Identify which cell holds the provided text, then report its (X, Y) central coordinate. 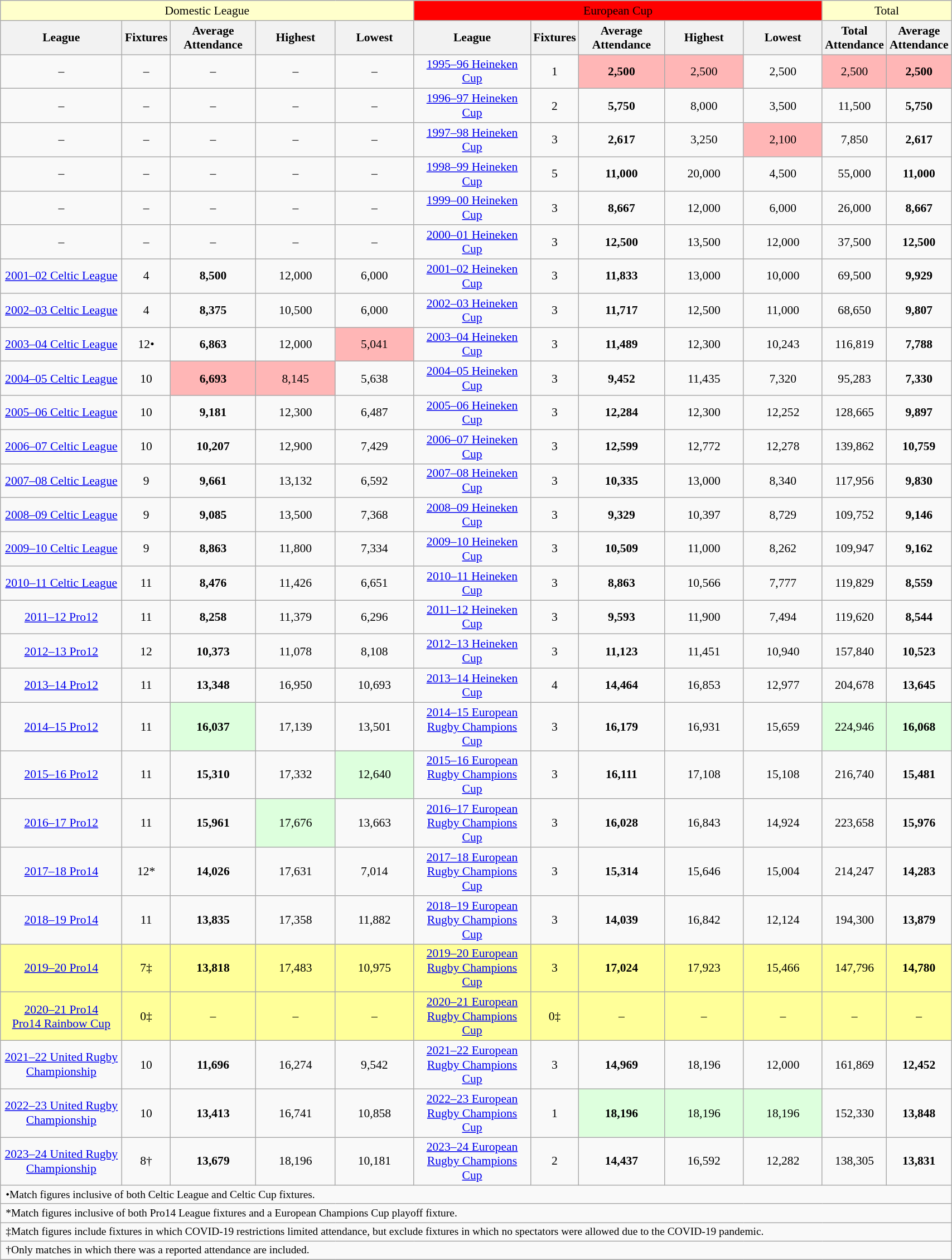
2021–22 European Rugby Champions Cup (472, 1065)
17,358 (296, 920)
2005–06 Celtic League (61, 413)
68,650 (854, 310)
15,646 (704, 871)
7,494 (783, 617)
9,807 (919, 310)
15,314 (621, 871)
15,004 (783, 871)
17,676 (296, 823)
13,818 (213, 968)
1997–98 Heineken Cup (472, 139)
14,437 (621, 1161)
2004–05 Celtic League (61, 378)
12,772 (704, 446)
2003–04 Heineken Cup (472, 345)
2008–09 Heineken Cup (472, 515)
17,332 (296, 775)
2014–15 European Rugby Champions Cup (472, 726)
European Cup (618, 11)
2016–17 Pro12 (61, 823)
10,500 (296, 310)
10,335 (621, 481)
16,843 (704, 823)
8† (146, 1161)
2012–13 Heineken Cup (472, 651)
11,900 (704, 617)
2002–03 Celtic League (61, 310)
15,659 (783, 726)
11,451 (704, 651)
13,879 (919, 920)
10,975 (375, 968)
2020–21 European Rugby Champions Cup (472, 1016)
12 (146, 651)
95,283 (854, 378)
11,435 (704, 378)
152,330 (854, 1113)
2011–12 Heineken Cup (472, 617)
16,853 (704, 685)
10,207 (213, 446)
119,829 (854, 583)
2000–01 Heineken Cup (472, 242)
10,000 (783, 277)
109,752 (854, 515)
12• (146, 345)
11,489 (621, 345)
7‡ (146, 968)
2013–14 Heineken Cup (472, 685)
Total Attendance (854, 38)
2019–20 Pro14 (61, 968)
2007–08 Heineken Cup (472, 481)
10,523 (919, 651)
8,544 (919, 617)
1996–97 Heineken Cup (472, 106)
12,640 (375, 775)
9,661 (213, 481)
13,413 (213, 1113)
2006–07 Celtic League (61, 446)
9,085 (213, 515)
Domestic League (207, 11)
13,663 (375, 823)
9,542 (375, 1065)
138,305 (854, 1161)
8,476 (213, 583)
11,800 (296, 549)
2021–22 United Rugby Championship (61, 1065)
8,375 (213, 310)
14,924 (783, 823)
6,651 (375, 583)
9,146 (919, 515)
6,863 (213, 345)
Total (887, 11)
14,464 (621, 685)
117,956 (854, 481)
2009–10 Heineken Cup (472, 549)
16,028 (621, 823)
2009–10 Celtic League (61, 549)
1998–99 Heineken Cup (472, 174)
12,124 (783, 920)
9,181 (213, 413)
12,599 (621, 446)
2015–16 Pro12 (61, 775)
8,258 (213, 617)
9,329 (621, 515)
*Match figures inclusive of both Pro14 League fixtures and a European Champions Cup playoff fixture. (476, 1214)
204,678 (854, 685)
•Match figures inclusive of both Celtic League and Celtic Cup fixtures. (476, 1195)
16,274 (296, 1065)
9,593 (621, 617)
16,179 (621, 726)
10,373 (213, 651)
13,848 (919, 1113)
119,620 (854, 617)
8,729 (783, 515)
11,696 (213, 1065)
15,108 (783, 775)
7,850 (854, 139)
37,500 (854, 242)
10,566 (704, 583)
12,284 (621, 413)
2010–11 Heineken Cup (472, 583)
11,833 (621, 277)
16,842 (704, 920)
2022–23 European Rugby Champions Cup (472, 1113)
10,397 (704, 515)
9,162 (919, 549)
2013–14 Pro12 (61, 685)
7,014 (375, 871)
2003–04 Celtic League (61, 345)
7,330 (919, 378)
161,869 (854, 1065)
17,108 (704, 775)
116,819 (854, 345)
157,840 (854, 651)
11,078 (296, 651)
10,940 (783, 651)
11,500 (854, 106)
13,645 (919, 685)
2001–02 Heineken Cup (472, 277)
3,250 (704, 139)
12,977 (783, 685)
2023–24 United Rugby Championship (61, 1161)
17,483 (296, 968)
4,500 (783, 174)
147,796 (854, 968)
8,500 (213, 277)
15,481 (919, 775)
2,100 (783, 139)
10,181 (375, 1161)
214,247 (854, 871)
10,243 (783, 345)
5,638 (375, 378)
7,334 (375, 549)
13,132 (296, 481)
12,452 (919, 1065)
9,830 (919, 481)
216,740 (854, 775)
16,068 (919, 726)
†Only matches in which there was a reported attendance are included. (476, 1251)
69,500 (854, 277)
7,777 (783, 583)
12,278 (783, 446)
11,882 (375, 920)
10,509 (621, 549)
2020–21 Pro14 Pro14 Rainbow Cup (61, 1016)
11,717 (621, 310)
10,858 (375, 1113)
8,000 (704, 106)
6,487 (375, 413)
7,368 (375, 515)
14,026 (213, 871)
1995–96 Heineken Cup (472, 71)
2001–02 Celtic League (61, 277)
2015–16 European Rugby Champions Cup (472, 775)
26,000 (854, 207)
223,658 (854, 823)
6,693 (213, 378)
12,252 (783, 413)
2018–19 European Rugby Champions Cup (472, 920)
9,452 (621, 378)
2002–03 Heineken Cup (472, 310)
7,320 (783, 378)
2006–07 Heineken Cup (472, 446)
109,947 (854, 549)
13,831 (919, 1161)
12,900 (296, 446)
11,123 (621, 651)
8,145 (296, 378)
7,788 (919, 345)
2018–19 Pro14 (61, 920)
10,693 (375, 685)
12,282 (783, 1161)
9,897 (919, 413)
10,759 (919, 446)
2019–20 European Rugby Champions Cup (472, 968)
224,946 (854, 726)
5 (554, 174)
17,024 (621, 968)
14,283 (919, 871)
2016–17 European Rugby Champions Cup (472, 823)
3,500 (783, 106)
16,950 (296, 685)
2014–15 Pro12 (61, 726)
7,429 (375, 446)
14,969 (621, 1065)
2017–18 European Rugby Champions Cup (472, 871)
8,262 (783, 549)
14,780 (919, 968)
15,466 (783, 968)
2017–18 Pro14 (61, 871)
16,037 (213, 726)
8,340 (783, 481)
16,111 (621, 775)
139,862 (854, 446)
2023–24 European Rugby Champions Cup (472, 1161)
15,976 (919, 823)
9,929 (919, 277)
2022–23 United Rugby Championship (61, 1113)
2010–11 Celtic League (61, 583)
13,835 (213, 920)
11,379 (296, 617)
17,923 (704, 968)
8,559 (919, 583)
2011–12 Pro12 (61, 617)
6,592 (375, 481)
2004–05 Heineken Cup (472, 378)
13,679 (213, 1161)
12* (146, 871)
8,108 (375, 651)
14,039 (621, 920)
15,310 (213, 775)
15,961 (213, 823)
13,348 (213, 685)
2012–13 Pro12 (61, 651)
13,501 (375, 726)
2008–09 Celtic League (61, 515)
16,592 (704, 1161)
128,665 (854, 413)
6,296 (375, 617)
2007–08 Celtic League (61, 481)
20,000 (704, 174)
16,741 (296, 1113)
194,300 (854, 920)
5,041 (375, 345)
17,631 (296, 871)
2005–06 Heineken Cup (472, 413)
55,000 (854, 174)
11,426 (296, 583)
1999–00 Heineken Cup (472, 207)
17,139 (296, 726)
16,931 (704, 726)
